Return (x, y) of the center of cell containing provided text 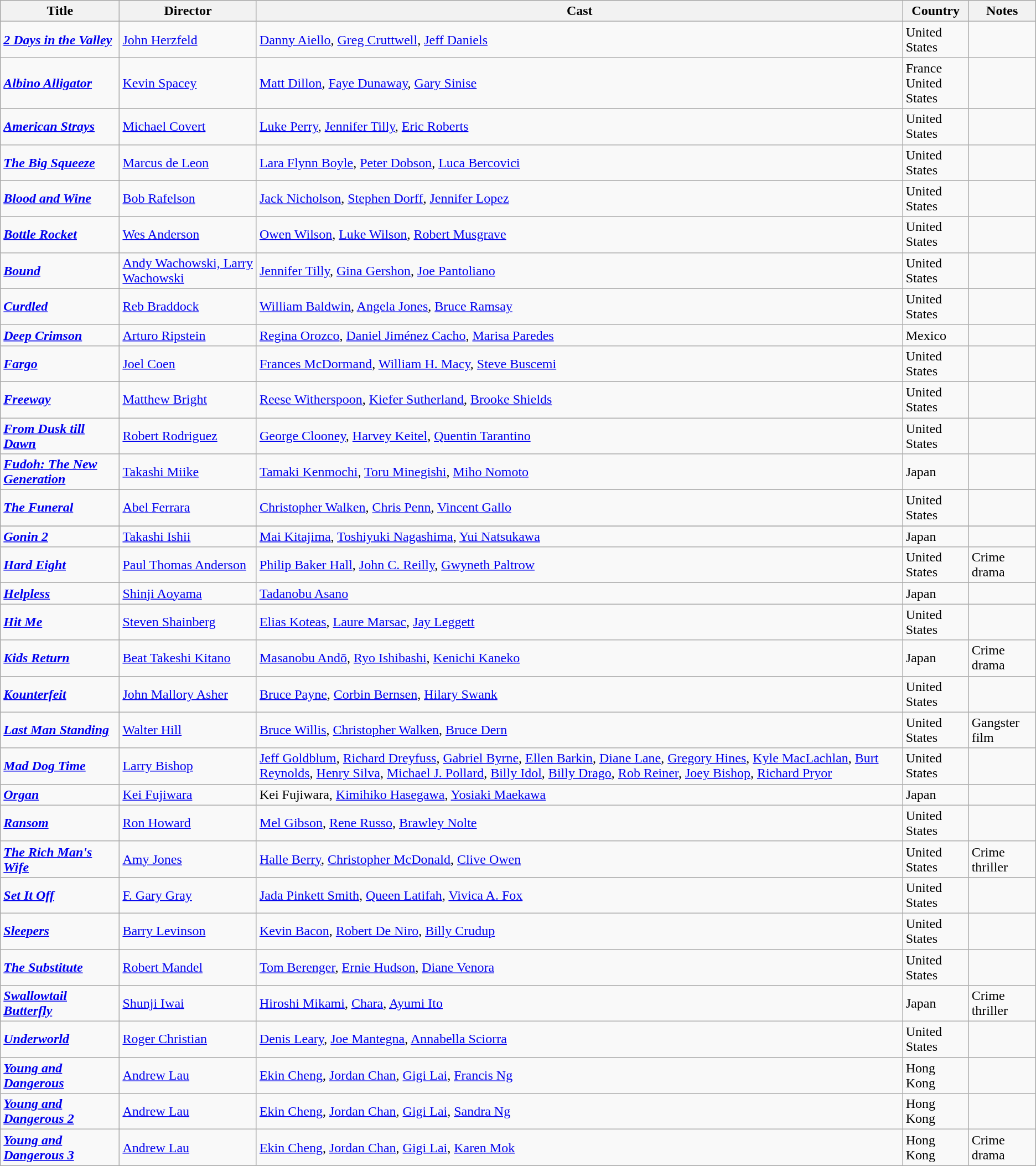
Wes Anderson (188, 235)
Last Man Standing (60, 730)
Swallowtail Butterfly (60, 1003)
Masanobu Andō, Ryo Ishibashi, Kenichi Kaneko (579, 658)
Bottle Rocket (60, 235)
Bruce Willis, Christopher Walken, Bruce Dern (579, 730)
Mai Kitajima, Toshiyuki Nagashima, Yui Natsukawa (579, 536)
F. Gary Gray (188, 895)
Shinji Aoyama (188, 594)
The Rich Man's Wife (60, 859)
Shunji Iwai (188, 1003)
Tadanobu Asano (579, 594)
Mexico (935, 335)
FranceUnited States (935, 83)
Bruce Payne, Corbin Bernsen, Hilary Swank (579, 694)
Young and Dangerous 2 (60, 1112)
Country (935, 11)
Ekin Cheng, Jordan Chan, Gigi Lai, Karen Mok (579, 1147)
John Mallory Asher (188, 694)
Ron Howard (188, 823)
Walter Hill (188, 730)
John Herzfeld (188, 40)
Jada Pinkett Smith, Queen Latifah, Vivica A. Fox (579, 895)
Organ (60, 794)
Ekin Cheng, Jordan Chan, Gigi Lai, Sandra Ng (579, 1112)
Director (188, 11)
William Baldwin, Angela Jones, Bruce Ramsay (579, 307)
Deep Crimson (60, 335)
Tom Berenger, Ernie Hudson, Diane Venora (579, 967)
Elias Koteas, Laure Marsac, Jay Leggett (579, 622)
Blood and Wine (60, 198)
The Funeral (60, 508)
From Dusk till Dawn (60, 435)
Bob Rafelson (188, 198)
Fudoh: The New Generation (60, 472)
Kounterfeit (60, 694)
Halle Berry, Christopher McDonald, Clive Owen (579, 859)
Bound (60, 270)
Luke Perry, Jennifer Tilly, Eric Roberts (579, 126)
Kei Fujiwara, Kimihiko Hasegawa, Yosiaki Maekawa (579, 794)
Amy Jones (188, 859)
Arturo Ripstein (188, 335)
Helpless (60, 594)
Abel Ferrara (188, 508)
Marcus de Leon (188, 163)
Gonin 2 (60, 536)
Hiroshi Mikami, Chara, Ayumi Ito (579, 1003)
Larry Bishop (188, 766)
Takashi Miike (188, 472)
Paul Thomas Anderson (188, 565)
Regina Orozco, Daniel Jiménez Cacho, Marisa Paredes (579, 335)
Fargo (60, 363)
Michael Covert (188, 126)
Steven Shainberg (188, 622)
Owen Wilson, Luke Wilson, Robert Musgrave (579, 235)
Kids Return (60, 658)
Kevin Bacon, Robert De Niro, Billy Crudup (579, 931)
Christopher Walken, Chris Penn, Vincent Gallo (579, 508)
Hit Me (60, 622)
Sleepers (60, 931)
Cast (579, 11)
Matt Dillon, Faye Dunaway, Gary Sinise (579, 83)
American Strays (60, 126)
Joel Coen (188, 363)
Reb Braddock (188, 307)
Notes (1002, 11)
Barry Levinson (188, 931)
Ekin Cheng, Jordan Chan, Gigi Lai, Francis Ng (579, 1075)
Jennifer Tilly, Gina Gershon, Joe Pantoliano (579, 270)
Frances McDormand, William H. Macy, Steve Buscemi (579, 363)
Curdled (60, 307)
Young and Dangerous 3 (60, 1147)
The Substitute (60, 967)
Matthew Bright (188, 400)
Freeway (60, 400)
Andy Wachowski, Larry Wachowski (188, 270)
Ransom (60, 823)
Robert Rodriguez (188, 435)
Danny Aiello, Greg Cruttwell, Jeff Daniels (579, 40)
Mad Dog Time (60, 766)
Set It Off (60, 895)
Tamaki Kenmochi, Toru Minegishi, Miho Nomoto (579, 472)
Hard Eight (60, 565)
Kei Fujiwara (188, 794)
Roger Christian (188, 1040)
Albino Alligator (60, 83)
Mel Gibson, Rene Russo, Brawley Nolte (579, 823)
Underworld (60, 1040)
Denis Leary, Joe Mantegna, Annabella Sciorra (579, 1040)
Philip Baker Hall, John C. Reilly, Gwyneth Paltrow (579, 565)
Jack Nicholson, Stephen Dorff, Jennifer Lopez (579, 198)
George Clooney, Harvey Keitel, Quentin Tarantino (579, 435)
Takashi Ishii (188, 536)
Title (60, 11)
Gangster film (1002, 730)
2 Days in the Valley (60, 40)
The Big Squeeze (60, 163)
Robert Mandel (188, 967)
Young and Dangerous (60, 1075)
Reese Witherspoon, Kiefer Sutherland, Brooke Shields (579, 400)
Beat Takeshi Kitano (188, 658)
Lara Flynn Boyle, Peter Dobson, Luca Bercovici (579, 163)
Kevin Spacey (188, 83)
